Extract the (X, Y) coordinate from the center of the cell holding the provided text.  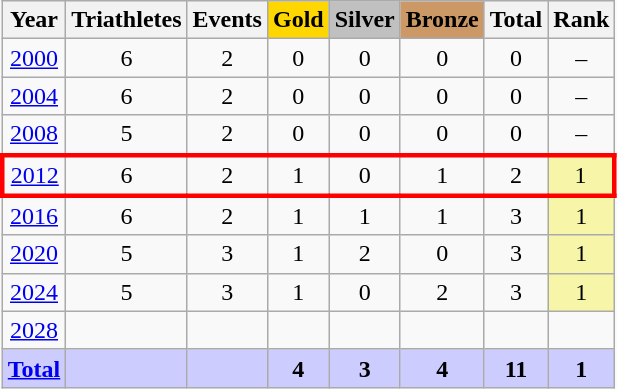
Rank (582, 20)
Triathletes (126, 20)
2012 (34, 174)
2024 (34, 292)
2028 (34, 330)
Gold (298, 20)
Silver (364, 20)
Year (34, 20)
2008 (34, 135)
Bronze (442, 20)
11 (516, 368)
2004 (34, 96)
2000 (34, 58)
Events (227, 20)
2016 (34, 216)
2020 (34, 254)
